Output the (x, y) coordinate of the center of the cell containing the given text.  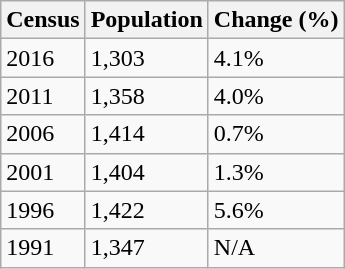
2006 (43, 134)
2001 (43, 172)
2011 (43, 96)
1,347 (146, 248)
4.1% (276, 58)
Population (146, 20)
1.3% (276, 172)
5.6% (276, 210)
0.7% (276, 134)
2016 (43, 58)
1,358 (146, 96)
4.0% (276, 96)
1,422 (146, 210)
1,303 (146, 58)
1,414 (146, 134)
1,404 (146, 172)
N/A (276, 248)
1991 (43, 248)
Change (%) (276, 20)
1996 (43, 210)
Census (43, 20)
